Locate the cell with the specified text and output its (X, Y) center coordinate. 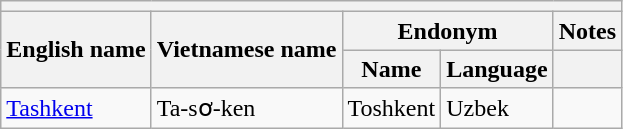
English name (76, 50)
Notes (587, 31)
Endonym (448, 31)
Name (392, 69)
Uzbek (497, 108)
Toshkent (392, 108)
Vietnamese name (246, 50)
Ta-sơ-ken (246, 108)
Tashkent (76, 108)
Language (497, 69)
